Return the (X, Y) coordinate for the center point of the cell that contains the specified text.  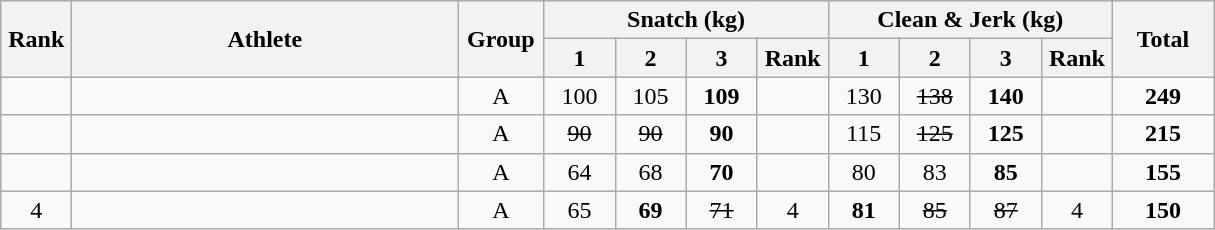
68 (650, 172)
69 (650, 210)
Athlete (265, 39)
138 (934, 96)
Snatch (kg) (686, 20)
115 (864, 134)
155 (1162, 172)
Group (501, 39)
71 (722, 210)
130 (864, 96)
140 (1006, 96)
105 (650, 96)
87 (1006, 210)
70 (722, 172)
80 (864, 172)
Total (1162, 39)
83 (934, 172)
100 (580, 96)
215 (1162, 134)
65 (580, 210)
150 (1162, 210)
64 (580, 172)
Clean & Jerk (kg) (970, 20)
81 (864, 210)
249 (1162, 96)
109 (722, 96)
